Scan for the cell matching the given text and deliver its (X, Y) coordinate at center. 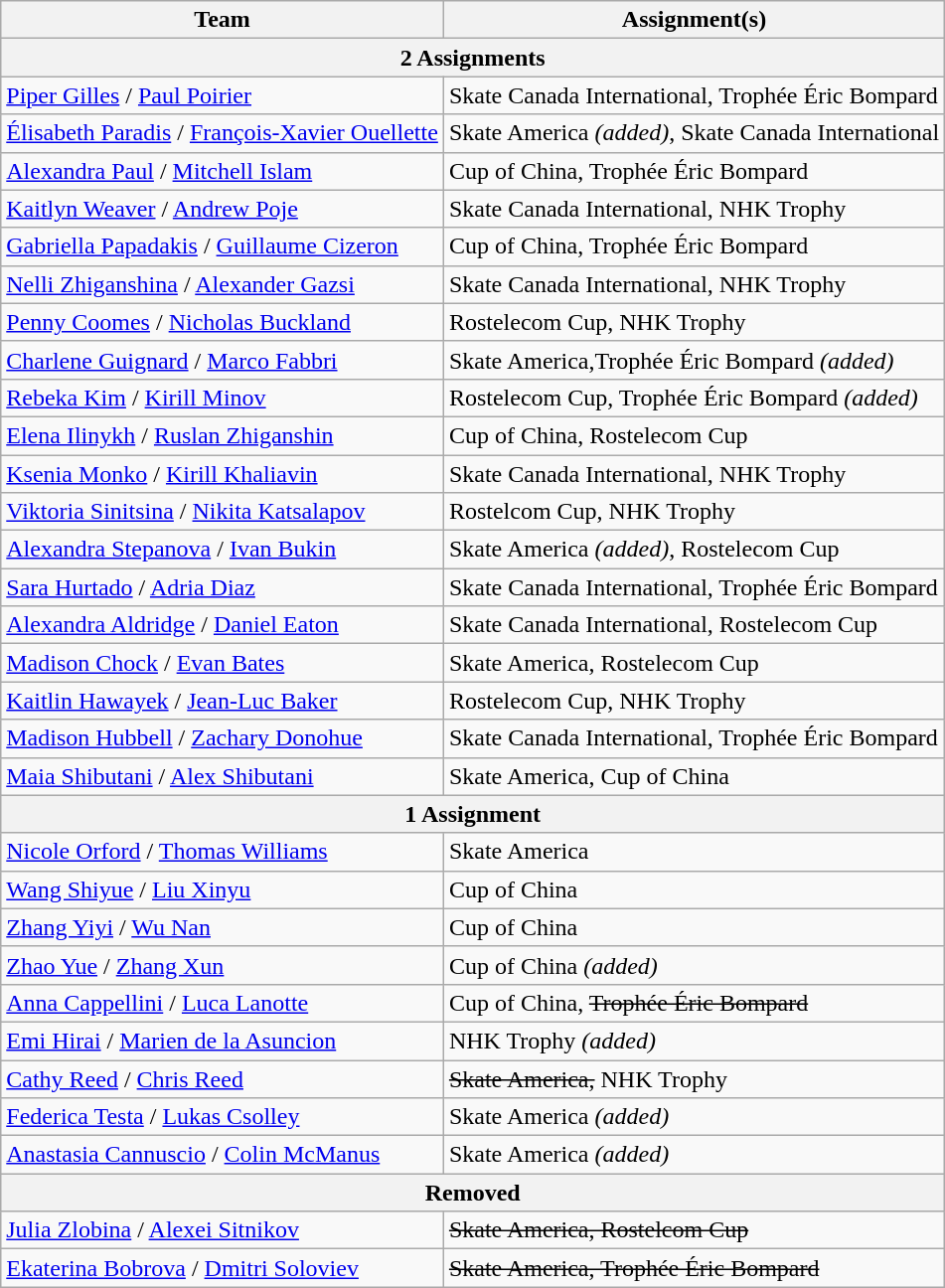
Alexandra Stepanova / Ivan Bukin (223, 550)
Alexandra Aldridge / Daniel Eaton (223, 625)
Emi Hirai / Marien de la Asuncion (223, 1041)
Cathy Reed / Chris Reed (223, 1078)
Madison Chock / Evan Bates (223, 663)
Skate America (694, 852)
Kaitlyn Weaver / Andrew Poje (223, 209)
1 Assignment (473, 814)
Skate Canada International, Rostelecom Cup (694, 625)
Skate America, Rostelcom Cup (694, 1230)
Ksenia Monko / Kirill Khaliavin (223, 474)
Élisabeth Paradis / François-Xavier Ouellette (223, 133)
Skate America, NHK Trophy (694, 1078)
Madison Hubbell / Zachary Donohue (223, 738)
Skate America, Cup of China (694, 776)
Piper Gilles / Paul Poirier (223, 95)
Nelli Zhiganshina / Alexander Gazsi (223, 284)
NHK Trophy (added) (694, 1041)
Kaitlin Hawayek / Jean-Luc Baker (223, 701)
Elena Ilinykh / Ruslan Zhiganshin (223, 435)
Zhang Yiyi / Wu Nan (223, 927)
Skate America, Rostelecom Cup (694, 663)
Zhao Yue / Zhang Xun (223, 965)
Gabriella Papadakis / Guillaume Cizeron (223, 246)
Skate America (added), Rostelecom Cup (694, 550)
Rebeka Kim / Kirill Minov (223, 398)
Anastasia Cannuscio / Colin McManus (223, 1155)
Cup of China (added) (694, 965)
Team (223, 20)
Assignment(s) (694, 20)
Cup of China, Rostelecom Cup (694, 435)
Federica Testa / Lukas Csolley (223, 1117)
Skate America,Trophée Éric Bompard (added) (694, 360)
Viktoria Sinitsina / Nikita Katsalapov (223, 512)
Skate America (added), Skate Canada International (694, 133)
Sara Hurtado / Adria Diaz (223, 587)
Wang Shiyue / Liu Xinyu (223, 889)
Maia Shibutani / Alex Shibutani (223, 776)
2 Assignments (473, 58)
Nicole Orford / Thomas Williams (223, 852)
Ekaterina Bobrova / Dmitri Soloviev (223, 1268)
Rostelcom Cup, NHK Trophy (694, 512)
Anna Cappellini / Luca Lanotte (223, 1003)
Penny Coomes / Nicholas Buckland (223, 322)
Julia Zlobina / Alexei Sitnikov (223, 1230)
Charlene Guignard / Marco Fabbri (223, 360)
Removed (473, 1193)
Skate America, Trophée Éric Bompard (694, 1268)
Alexandra Paul / Mitchell Islam (223, 171)
Rostelecom Cup, Trophée Éric Bompard (added) (694, 398)
